Scan for the cell matching the given text and deliver its (x, y) coordinate at center. 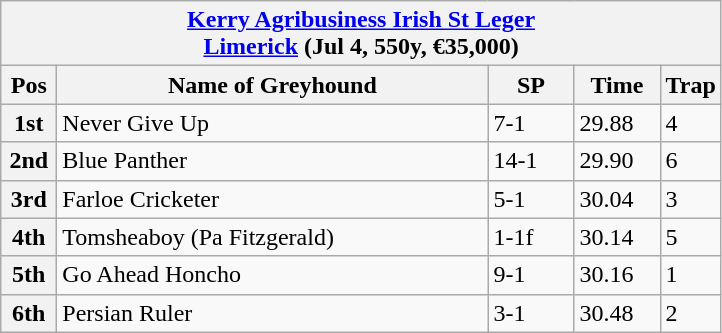
6th (29, 313)
30.48 (617, 313)
Time (617, 85)
3-1 (531, 313)
9-1 (531, 275)
Name of Greyhound (272, 85)
30.14 (617, 237)
29.90 (617, 161)
30.04 (617, 199)
Kerry Agribusiness Irish St Leger Limerick (Jul 4, 550y, €35,000) (362, 34)
6 (690, 161)
Blue Panther (272, 161)
1 (690, 275)
14-1 (531, 161)
5th (29, 275)
Go Ahead Honcho (272, 275)
Persian Ruler (272, 313)
4 (690, 123)
5-1 (531, 199)
3 (690, 199)
2nd (29, 161)
3rd (29, 199)
Farloe Cricketer (272, 199)
Never Give Up (272, 123)
Trap (690, 85)
1-1f (531, 237)
2 (690, 313)
1st (29, 123)
7-1 (531, 123)
4th (29, 237)
29.88 (617, 123)
5 (690, 237)
Tomsheaboy (Pa Fitzgerald) (272, 237)
Pos (29, 85)
30.16 (617, 275)
SP (531, 85)
